Extract the (x, y) coordinate from the center of the cell holding the provided text.  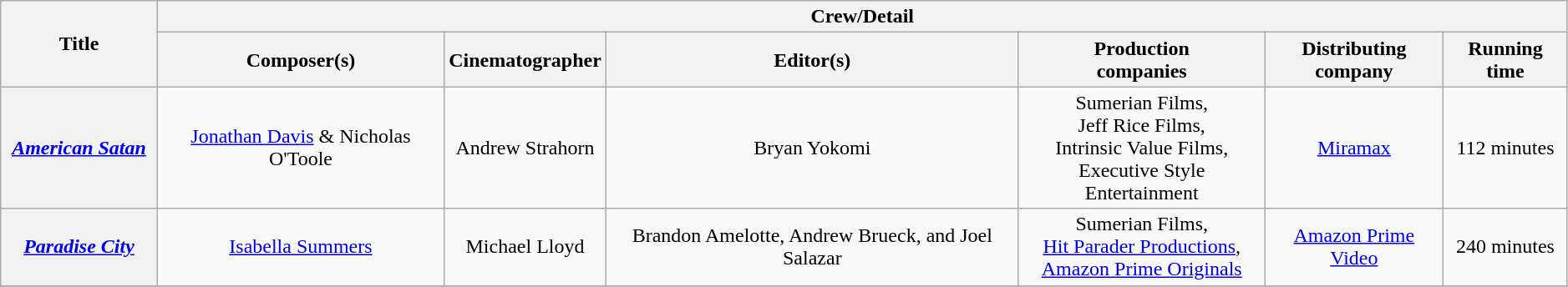
Jonathan Davis & Nicholas O'Toole (301, 148)
Brandon Amelotte, Andrew Brueck, and Joel Salazar (812, 247)
Distributing company (1354, 60)
Cinematographer (525, 60)
Amazon Prime Video (1354, 247)
240 minutes (1505, 247)
Miramax (1354, 148)
Paradise City (79, 247)
Composer(s) (301, 60)
Isabella Summers (301, 247)
Bryan Yokomi (812, 148)
American Satan (79, 148)
Crew/Detail (862, 17)
Title (79, 43)
Andrew Strahorn (525, 148)
Production companies (1141, 60)
Michael Lloyd (525, 247)
Sumerian Films, Hit Parader Productions, Amazon Prime Originals (1141, 247)
Running time (1505, 60)
Editor(s) (812, 60)
Sumerian Films, Jeff Rice Films, Intrinsic Value Films, Executive Style Entertainment (1141, 148)
112 minutes (1505, 148)
